Determine the [X, Y] coordinate at the center of the cell enclosing the given text.  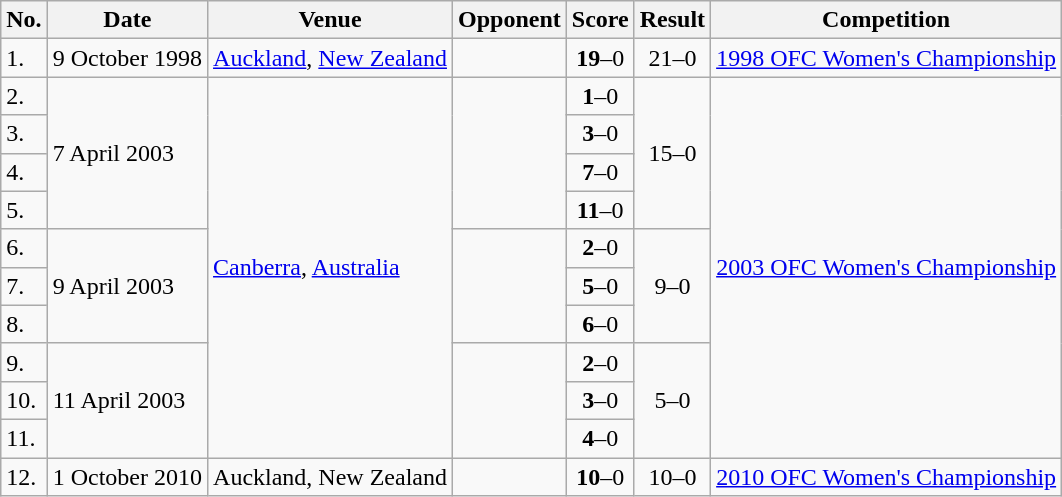
10. [24, 400]
1–0 [600, 96]
9 October 1998 [127, 58]
19–0 [600, 58]
Date [127, 20]
11 April 2003 [127, 400]
9. [24, 362]
Score [600, 20]
12. [24, 477]
2. [24, 96]
9 April 2003 [127, 286]
3. [24, 134]
Opponent [509, 20]
Canberra, Australia [330, 268]
2003 OFC Women's Championship [886, 268]
7 April 2003 [127, 153]
1998 OFC Women's Championship [886, 58]
4–0 [600, 438]
No. [24, 20]
4. [24, 172]
7–0 [600, 172]
11–0 [600, 210]
11. [24, 438]
1 October 2010 [127, 477]
8. [24, 324]
Competition [886, 20]
1. [24, 58]
5. [24, 210]
Venue [330, 20]
9–0 [672, 286]
15–0 [672, 153]
6. [24, 248]
Result [672, 20]
2010 OFC Women's Championship [886, 477]
7. [24, 286]
21–0 [672, 58]
6–0 [600, 324]
